Determine the [x, y] coordinate at the center of the cell enclosing the given text.  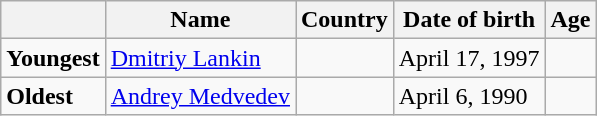
Country [345, 20]
April 17, 1997 [469, 58]
Age [570, 20]
Andrey Medvedev [200, 96]
April 6, 1990 [469, 96]
Name [200, 20]
Dmitriy Lankin [200, 58]
Oldest [53, 96]
Youngest [53, 58]
Date of birth [469, 20]
